Detect which cell encompasses the target text, then output its [x, y] center coordinate. 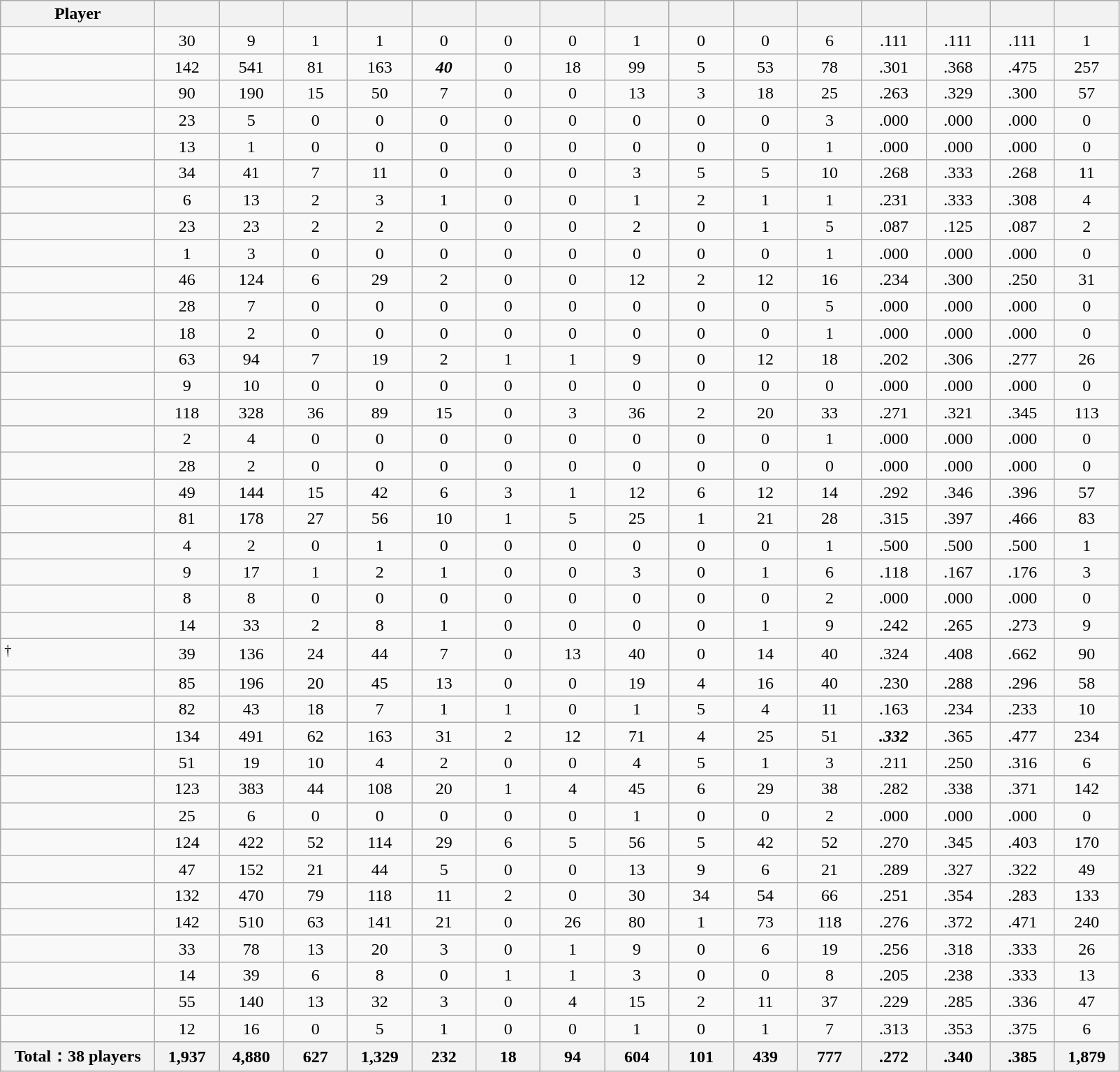
.365 [958, 736]
.289 [894, 869]
627 [316, 1057]
.332 [894, 736]
50 [380, 94]
.313 [894, 1029]
439 [765, 1057]
.408 [958, 654]
234 [1086, 736]
† [78, 654]
.265 [958, 625]
.466 [1022, 519]
.329 [958, 94]
.202 [894, 360]
.475 [1022, 67]
.338 [958, 789]
.233 [1022, 710]
196 [251, 683]
43 [251, 710]
.163 [894, 710]
.292 [894, 492]
.285 [958, 1002]
.471 [1022, 922]
123 [187, 789]
.283 [1022, 895]
.306 [958, 360]
.230 [894, 683]
.301 [894, 67]
.242 [894, 625]
38 [830, 789]
.322 [1022, 869]
55 [187, 1002]
510 [251, 922]
.118 [894, 572]
.315 [894, 519]
Total：38 players [78, 1057]
.205 [894, 975]
.477 [1022, 736]
.346 [958, 492]
1,329 [380, 1057]
58 [1086, 683]
.211 [894, 763]
.368 [958, 67]
37 [830, 1002]
.176 [1022, 572]
.397 [958, 519]
79 [316, 895]
.385 [1022, 1057]
328 [251, 413]
89 [380, 413]
240 [1086, 922]
144 [251, 492]
4,880 [251, 1057]
422 [251, 842]
32 [380, 1002]
17 [251, 572]
.277 [1022, 360]
141 [380, 922]
.263 [894, 94]
.273 [1022, 625]
.308 [1022, 200]
53 [765, 67]
113 [1086, 413]
152 [251, 869]
232 [444, 1057]
66 [830, 895]
.125 [958, 226]
114 [380, 842]
82 [187, 710]
80 [637, 922]
27 [316, 519]
.340 [958, 1057]
.231 [894, 200]
24 [316, 654]
85 [187, 683]
132 [187, 895]
134 [187, 736]
541 [251, 67]
.296 [1022, 683]
383 [251, 789]
136 [251, 654]
.372 [958, 922]
178 [251, 519]
108 [380, 789]
.276 [894, 922]
.324 [894, 654]
71 [637, 736]
170 [1086, 842]
257 [1086, 67]
46 [187, 279]
.238 [958, 975]
491 [251, 736]
.271 [894, 413]
.251 [894, 895]
62 [316, 736]
.282 [894, 789]
.321 [958, 413]
83 [1086, 519]
.316 [1022, 763]
.353 [958, 1029]
.662 [1022, 654]
1,879 [1086, 1057]
.327 [958, 869]
190 [251, 94]
.256 [894, 948]
.229 [894, 1002]
.396 [1022, 492]
.375 [1022, 1029]
1,937 [187, 1057]
133 [1086, 895]
99 [637, 67]
.371 [1022, 789]
.270 [894, 842]
.272 [894, 1057]
54 [765, 895]
.403 [1022, 842]
73 [765, 922]
101 [701, 1057]
604 [637, 1057]
140 [251, 1002]
.336 [1022, 1002]
Player [78, 14]
41 [251, 173]
.167 [958, 572]
470 [251, 895]
777 [830, 1057]
.318 [958, 948]
.354 [958, 895]
.288 [958, 683]
